Output the [x, y] coordinate of the center of the cell containing the given text.  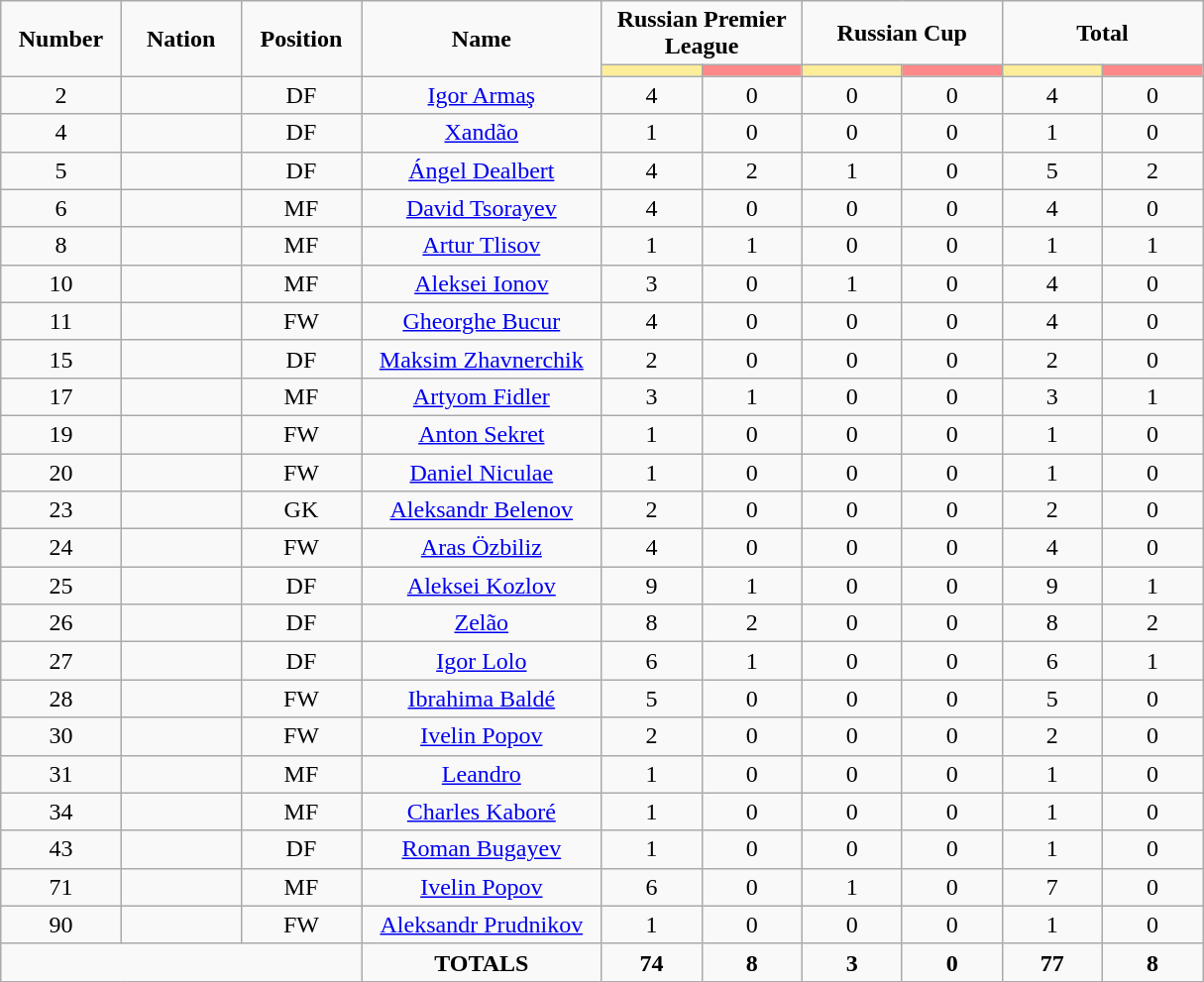
Total [1102, 34]
Nation [180, 39]
10 [61, 283]
Leandro [482, 774]
Position [301, 39]
Maksim Zhavnerchik [482, 359]
Aleksandr Belenov [482, 510]
Artyom Fidler [482, 396]
Artur Tlisov [482, 246]
Gheorghe Bucur [482, 321]
20 [61, 473]
Russian Premier League [702, 34]
77 [1052, 962]
71 [61, 887]
19 [61, 434]
26 [61, 623]
28 [61, 699]
Number [61, 39]
Aleksandr Prudnikov [482, 925]
Zelão [482, 623]
34 [61, 812]
7 [1052, 887]
17 [61, 396]
43 [61, 849]
Ángel Dealbert [482, 170]
23 [61, 510]
Russian Cup [902, 34]
Aleksei Ionov [482, 283]
24 [61, 548]
Igor Lolo [482, 661]
Charles Kaboré [482, 812]
Daniel Niculae [482, 473]
GK [301, 510]
Aras Özbiliz [482, 548]
15 [61, 359]
74 [652, 962]
Aleksei Kozlov [482, 586]
11 [61, 321]
27 [61, 661]
TOTALS [482, 962]
90 [61, 925]
Name [482, 39]
Xandão [482, 133]
31 [61, 774]
Anton Sekret [482, 434]
David Tsorayev [482, 208]
25 [61, 586]
Ibrahima Baldé [482, 699]
Igor Armaş [482, 95]
30 [61, 736]
Roman Bugayev [482, 849]
